Identify which cell holds the provided text, then report its [x, y] central coordinate. 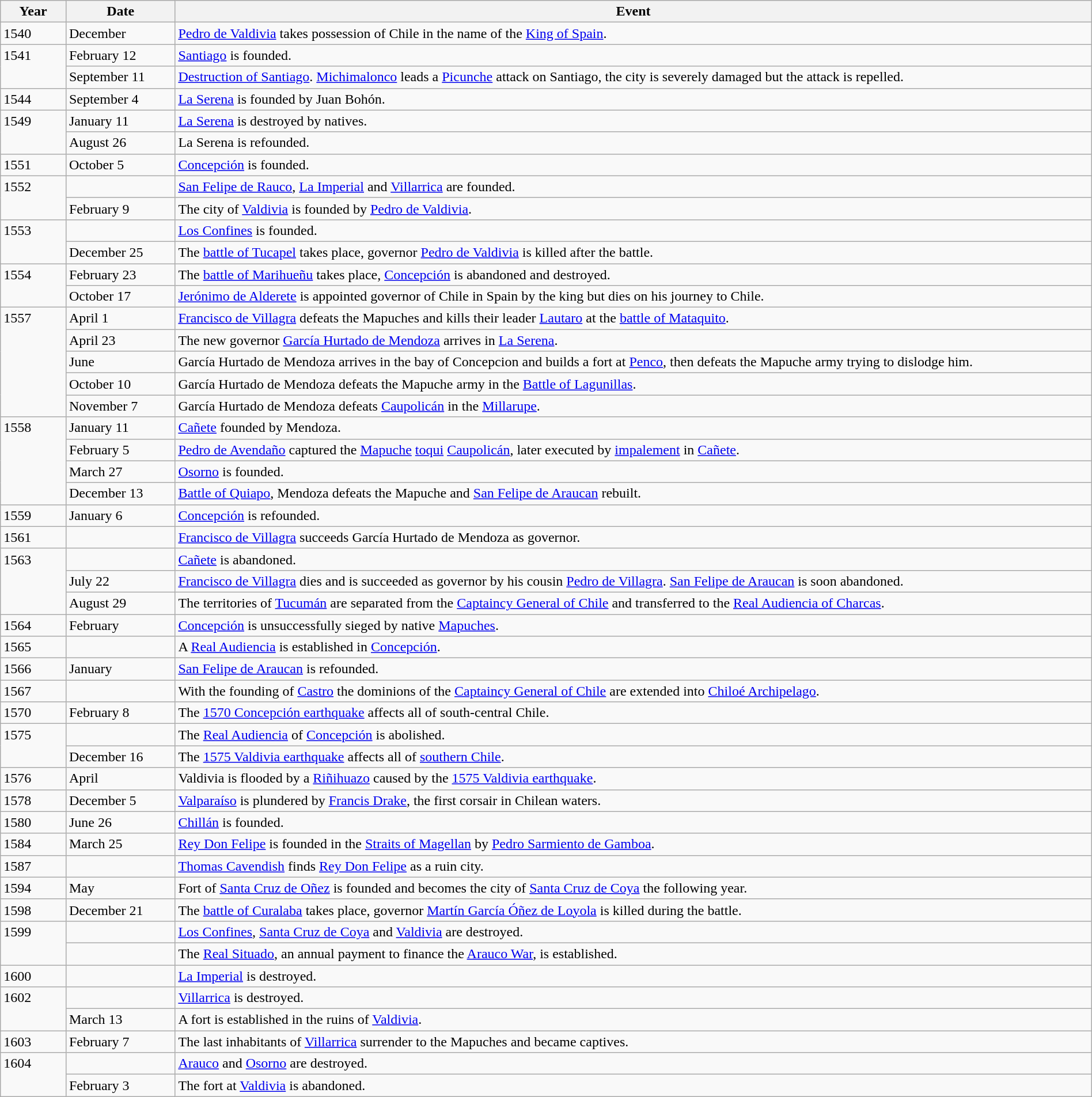
October 5 [120, 165]
Osorno is founded. [634, 472]
February 12 [120, 55]
January [120, 669]
La Serena is refounded. [634, 143]
Battle of Quiapo, Mendoza defeats the Mapuche and San Felipe de Araucan rebuilt. [634, 494]
La Serena is destroyed by natives. [634, 121]
García Hurtado de Mendoza defeats Caupolicán in the Millarupe. [634, 406]
June [120, 362]
Valdivia is flooded by a Riñihuazo caused by the 1575 Valdivia earthquake. [634, 779]
1602 [33, 1009]
Concepción is unsuccessfully sieged by native Mapuches. [634, 625]
The fort at Valdivia is abandoned. [634, 1085]
Villarrica is destroyed. [634, 998]
1598 [33, 910]
February 3 [120, 1085]
The battle of Marihueñu takes place, Concepción is abandoned and destroyed. [634, 275]
Santiago is founded. [634, 55]
April 1 [120, 318]
1570 [33, 713]
August 29 [120, 603]
The 1575 Valdivia earthquake affects all of southern Chile. [634, 757]
The Real Audiencia of Concepción is abolished. [634, 735]
San Felipe de Araucan is refounded. [634, 669]
Pedro de Avendaño captured the Mapuche toqui Caupolicán, later executed by impalement in Cañete. [634, 450]
1540 [33, 33]
Concepción is refounded. [634, 515]
García Hurtado de Mendoza arrives in the bay of Concepcion and builds a fort at Penco, then defeats the Mapuche army trying to dislodge him. [634, 362]
1599 [33, 943]
Pedro de Valdivia takes possession of Chile in the name of the King of Spain. [634, 33]
Jerónimo de Alderete is appointed governor of Chile in Spain by the king but dies on his journey to Chile. [634, 297]
August 26 [120, 143]
Francisco de Villagra succeeds García Hurtado de Mendoza as governor. [634, 537]
The last inhabitants of Villarrica surrender to the Mapuches and became captives. [634, 1042]
1575 [33, 746]
1594 [33, 888]
February 7 [120, 1042]
November 7 [120, 406]
La Serena is founded by Juan Bohón. [634, 99]
1580 [33, 822]
July 22 [120, 581]
May [120, 888]
1558 [33, 461]
December 16 [120, 757]
February 5 [120, 450]
A fort is established in the ruins of Valdivia. [634, 1020]
December 5 [120, 800]
April [120, 779]
Cañete is abandoned. [634, 559]
December 25 [120, 252]
García Hurtado de Mendoza defeats the Mapuche army in the Battle of Lagunillas. [634, 384]
March 25 [120, 844]
The city of Valdivia is founded by Pedro de Valdivia. [634, 208]
San Felipe de Rauco, La Imperial and Villarrica are founded. [634, 187]
La Imperial is destroyed. [634, 976]
Fort of Santa Cruz de Oñez is founded and becomes the city of Santa Cruz de Coya the following year. [634, 888]
The Real Situado, an annual payment to finance the Arauco War, is established. [634, 954]
1552 [33, 198]
Arauco and Osorno are destroyed. [634, 1064]
October 10 [120, 384]
February 8 [120, 713]
1563 [33, 581]
1561 [33, 537]
A Real Audiencia is established in Concepción. [634, 647]
1553 [33, 241]
June 26 [120, 822]
December 13 [120, 494]
1604 [33, 1075]
February 9 [120, 208]
Destruction of Santiago. Michimalonco leads a Picunche attack on Santiago, the city is severely damaged but the attack is repelled. [634, 77]
1559 [33, 515]
Rey Don Felipe is founded in the Straits of Magellan by Pedro Sarmiento de Gamboa. [634, 844]
Thomas Cavendish finds Rey Don Felipe as a ruin city. [634, 866]
1600 [33, 976]
The new governor García Hurtado de Mendoza arrives in La Serena. [634, 340]
The battle of Curalaba takes place, governor Martín García Óñez de Loyola is killed during the battle. [634, 910]
September 11 [120, 77]
December [120, 33]
1584 [33, 844]
September 4 [120, 99]
Valparaíso is plundered by Francis Drake, the first corsair in Chilean waters. [634, 800]
1564 [33, 625]
January 6 [120, 515]
1576 [33, 779]
Year [33, 12]
December 21 [120, 910]
1578 [33, 800]
1587 [33, 866]
Cañete founded by Mendoza. [634, 428]
1554 [33, 286]
The battle of Tucapel takes place, governor Pedro de Valdivia is killed after the battle. [634, 252]
March 13 [120, 1020]
February [120, 625]
March 27 [120, 472]
1549 [33, 132]
1544 [33, 99]
Date [120, 12]
Francisco de Villagra defeats the Mapuches and kills their leader Lautaro at the battle of Mataquito. [634, 318]
Los Confines is founded. [634, 230]
1551 [33, 165]
Los Confines, Santa Cruz de Coya and Valdivia are destroyed. [634, 932]
Event [634, 12]
1566 [33, 669]
1557 [33, 362]
With the founding of Castro the dominions of the Captaincy General of Chile are extended into Chiloé Archipelago. [634, 691]
Chillán is founded. [634, 822]
1567 [33, 691]
Concepción is founded. [634, 165]
February 23 [120, 275]
The territories of Tucumán are separated from the Captaincy General of Chile and transferred to the Real Audiencia of Charcas. [634, 603]
1565 [33, 647]
1603 [33, 1042]
The 1570 Concepción earthquake affects all of south-central Chile. [634, 713]
October 17 [120, 297]
Francisco de Villagra dies and is succeeded as governor by his cousin Pedro de Villagra. San Felipe de Araucan is soon abandoned. [634, 581]
1541 [33, 66]
April 23 [120, 340]
